Scan for the cell matching the given text and deliver its (X, Y) coordinate at center. 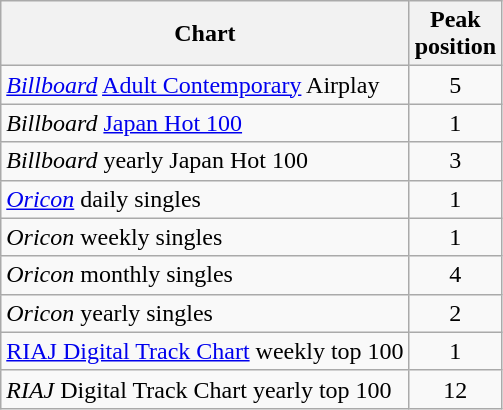
3 (455, 161)
5 (455, 85)
2 (455, 313)
Billboard Adult Contemporary Airplay (205, 85)
Chart (205, 34)
4 (455, 275)
12 (455, 389)
Oricon yearly singles (205, 313)
Peakposition (455, 34)
Oricon weekly singles (205, 237)
RIAJ Digital Track Chart weekly top 100 (205, 351)
Billboard Japan Hot 100 (205, 123)
Oricon daily singles (205, 199)
Billboard yearly Japan Hot 100 (205, 161)
Oricon monthly singles (205, 275)
RIAJ Digital Track Chart yearly top 100 (205, 389)
